Capture the cell that displays the provided text and extract its [x, y] central coordinate. 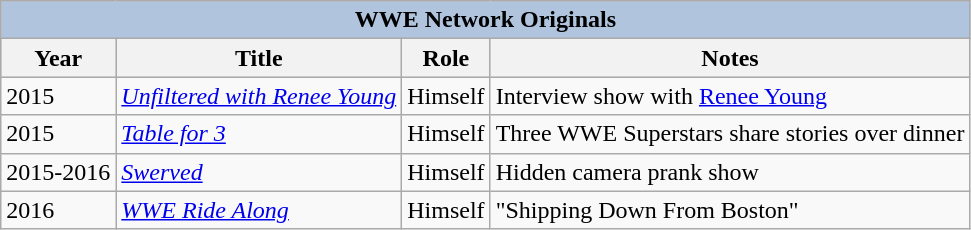
"Shipping Down From Boston" [730, 210]
Role [446, 58]
Hidden camera prank show [730, 172]
Table for 3 [259, 134]
WWE Network Originals [486, 20]
Swerved [259, 172]
WWE Ride Along [259, 210]
Year [58, 58]
Title [259, 58]
Interview show with Renee Young [730, 96]
Unfiltered with Renee Young [259, 96]
Notes [730, 58]
2015-2016 [58, 172]
Three WWE Superstars share stories over dinner [730, 134]
2016 [58, 210]
